Return (X, Y) of the center of cell containing provided text 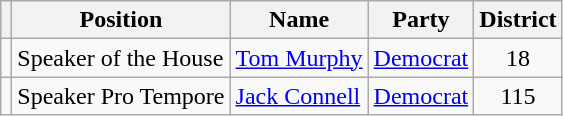
Name (299, 20)
Party (421, 20)
Position (121, 20)
Speaker of the House (121, 58)
District (518, 20)
Jack Connell (299, 96)
Speaker Pro Tempore (121, 96)
Tom Murphy (299, 58)
18 (518, 58)
115 (518, 96)
